Capture the cell that displays the provided text and extract its [x, y] central coordinate. 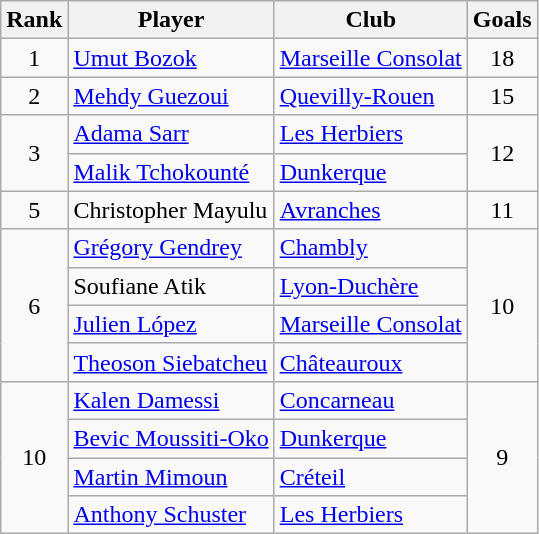
Goals [502, 20]
Avranches [370, 210]
Malik Tchokounté [171, 172]
Châteauroux [370, 362]
11 [502, 210]
18 [502, 58]
Concarneau [370, 400]
5 [34, 210]
Créteil [370, 477]
Grégory Gendrey [171, 248]
Mehdy Guezoui [171, 96]
Umut Bozok [171, 58]
15 [502, 96]
Anthony Schuster [171, 515]
2 [34, 96]
Quevilly-Rouen [370, 96]
Lyon-Duchère [370, 286]
3 [34, 153]
Club [370, 20]
Christopher Mayulu [171, 210]
Adama Sarr [171, 134]
Theoson Siebatcheu [171, 362]
Julien López [171, 324]
6 [34, 305]
Player [171, 20]
Chambly [370, 248]
9 [502, 457]
Martin Mimoun [171, 477]
Rank [34, 20]
Bevic Moussiti-Oko [171, 438]
12 [502, 153]
Soufiane Atik [171, 286]
1 [34, 58]
Kalen Damessi [171, 400]
